Scan for the cell matching the given text and deliver its (X, Y) coordinate at center. 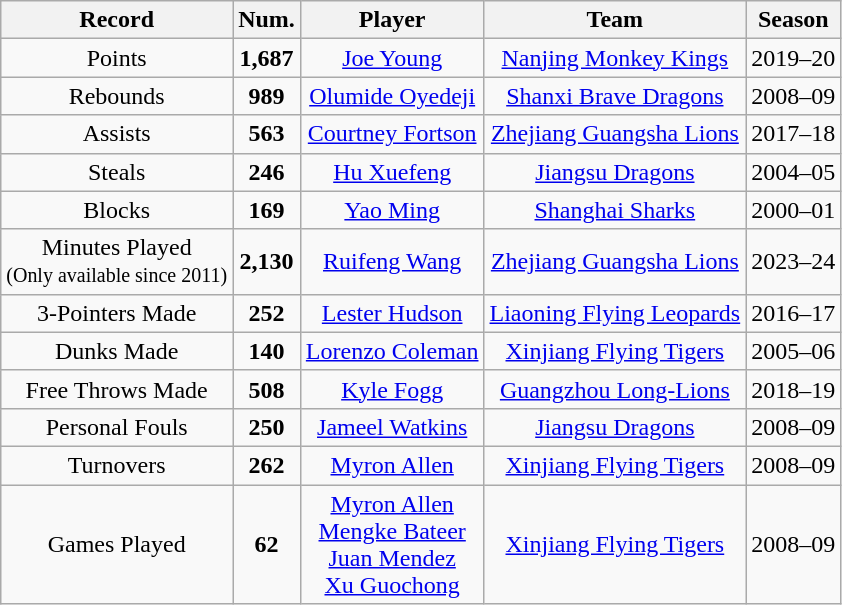
Nanjing Monkey Kings (615, 58)
Courtney Fortson (392, 134)
2017–18 (794, 134)
989 (267, 96)
2005–06 (794, 351)
Hu Xuefeng (392, 172)
2004–05 (794, 172)
Shanghai Sharks (615, 210)
246 (267, 172)
Myron Allen Mengke Bateer Juan Mendez Xu Guochong (392, 544)
Personal Fouls (117, 427)
2019–20 (794, 58)
169 (267, 210)
250 (267, 427)
1,687 (267, 58)
Team (615, 20)
Turnovers (117, 465)
563 (267, 134)
140 (267, 351)
Minutes Played(Only available since 2011) (117, 262)
Olumide Oyedeji (392, 96)
Player (392, 20)
2023–24 (794, 262)
Rebounds (117, 96)
Guangzhou Long-Lions (615, 389)
Lester Hudson (392, 313)
Free Throws Made (117, 389)
2,130 (267, 262)
Assists (117, 134)
Myron Allen (392, 465)
Liaoning Flying Leopards (615, 313)
2016–17 (794, 313)
Games Played (117, 544)
2000–01 (794, 210)
Shanxi Brave Dragons (615, 96)
Season (794, 20)
508 (267, 389)
262 (267, 465)
252 (267, 313)
Dunks Made (117, 351)
Record (117, 20)
Yao Ming (392, 210)
Points (117, 58)
Joe Young (392, 58)
Lorenzo Coleman (392, 351)
2018–19 (794, 389)
Kyle Fogg (392, 389)
Blocks (117, 210)
Num. (267, 20)
Jameel Watkins (392, 427)
3-Pointers Made (117, 313)
62 (267, 544)
Ruifeng Wang (392, 262)
Steals (117, 172)
